Detect which cell encompasses the target text, then output its [X, Y] center coordinate. 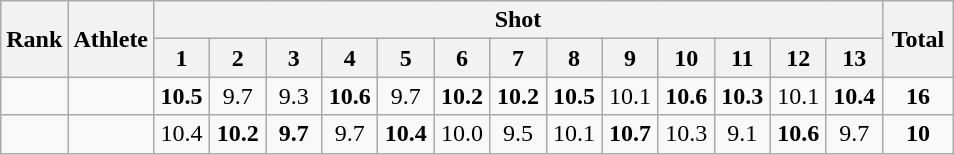
Athlete [111, 39]
7 [518, 58]
9.1 [742, 134]
Rank [34, 39]
5 [406, 58]
1 [182, 58]
2 [238, 58]
13 [854, 58]
10.0 [462, 134]
9.3 [294, 96]
10.7 [630, 134]
3 [294, 58]
6 [462, 58]
9.5 [518, 134]
12 [798, 58]
Shot [518, 20]
11 [742, 58]
8 [574, 58]
4 [350, 58]
16 [918, 96]
Total [918, 39]
9 [630, 58]
